Identify which cell holds the provided text, then report its [x, y] central coordinate. 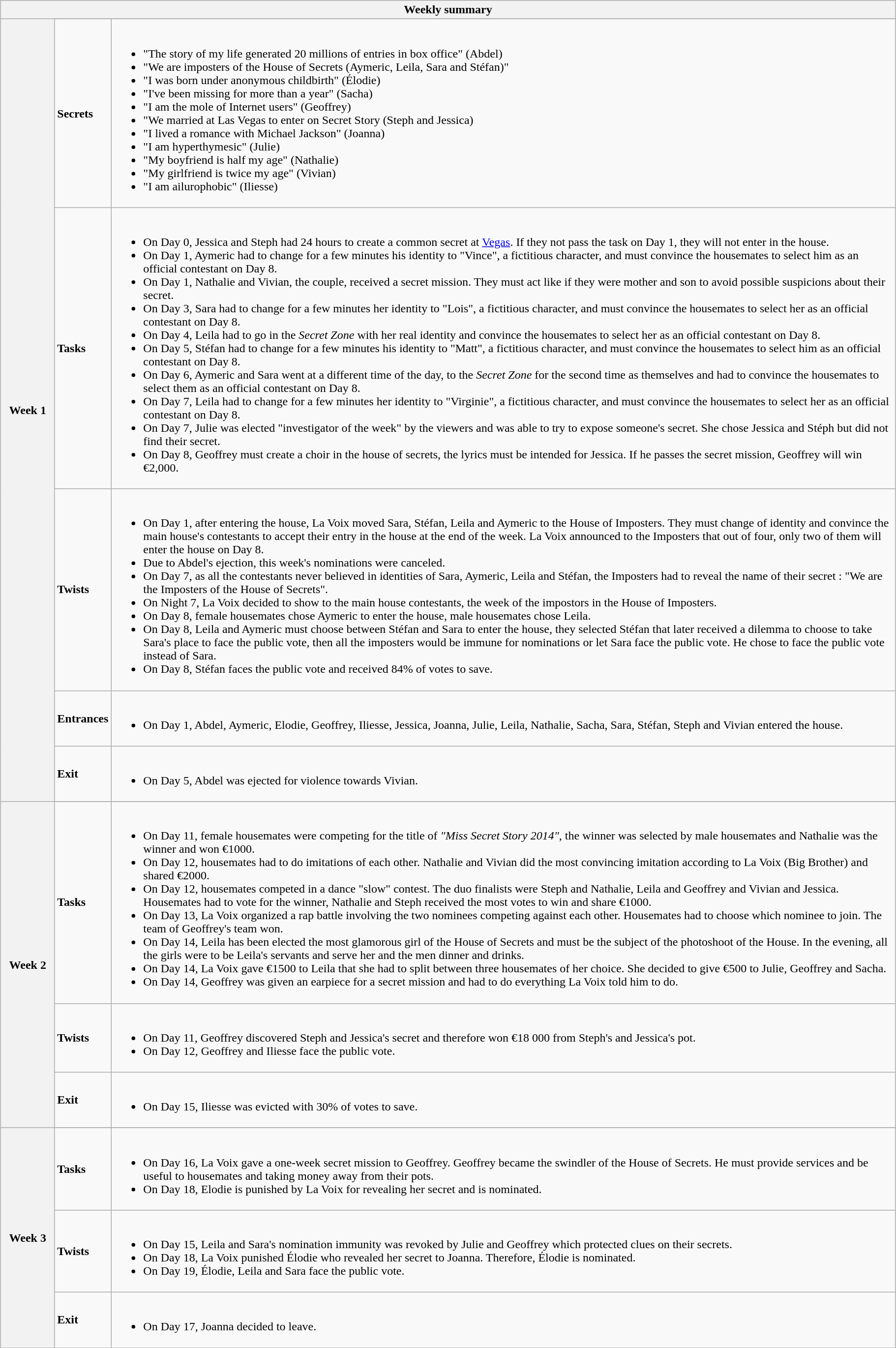
On Day 5, Abdel was ejected for violence towards Vivian. [503, 774]
Week 2 [28, 965]
Week 3 [28, 1237]
Entrances [83, 718]
On Day 15, Iliesse was evicted with 30% of votes to save. [503, 1100]
Secrets [83, 113]
Week 1 [28, 410]
On Day 17, Joanna decided to leave. [503, 1320]
Weekly summary [448, 10]
